Scan for the cell matching the given text and deliver its (x, y) coordinate at center. 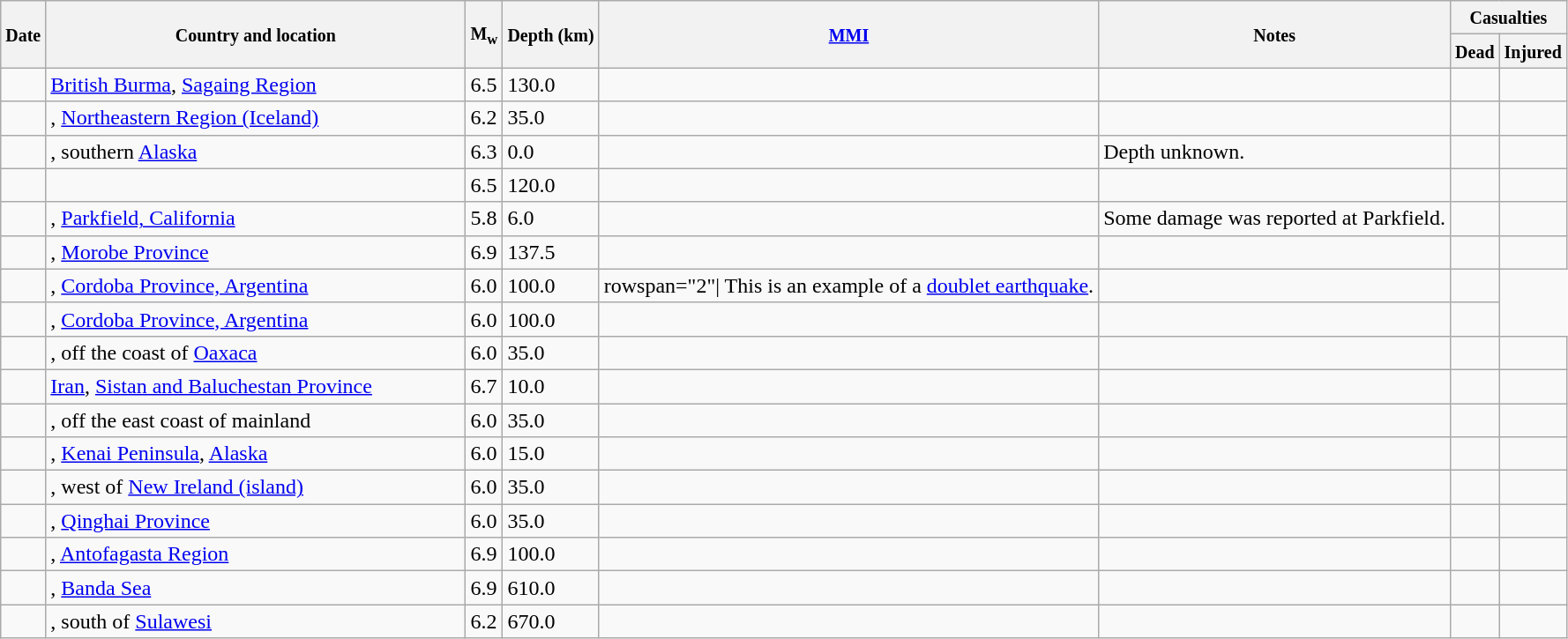
, Northeastern Region (Iceland) (256, 118)
Iran, Sistan and Baluchestan Province (256, 386)
Injured (1533, 51)
Notes (1275, 34)
Date (23, 34)
137.5 (550, 252)
, Qinghai Province (256, 521)
, Morobe Province (256, 252)
610.0 (550, 588)
Casualties (1509, 18)
Depth (km) (550, 34)
rowspan="2"| This is an example of a doublet earthquake. (848, 286)
5.8 (484, 219)
British Burma, Sagaing Region (256, 85)
, west of New Ireland (island) (256, 487)
, southern Alaska (256, 152)
, south of Sulawesi (256, 621)
, off the east coast of mainland (256, 420)
10.0 (550, 386)
MMI (848, 34)
Some damage was reported at Parkfield. (1275, 219)
0.0 (550, 152)
Mw (484, 34)
, Kenai Peninsula, Alaska (256, 454)
130.0 (550, 85)
, Parkfield, California (256, 219)
, off the coast of Oaxaca (256, 353)
670.0 (550, 621)
Country and location (256, 34)
120.0 (550, 185)
Dead (1475, 51)
6.3 (484, 152)
, Banda Sea (256, 588)
, Antofagasta Region (256, 554)
15.0 (550, 454)
6.7 (484, 386)
Depth unknown. (1275, 152)
